Return (x, y) of the center of cell containing provided text 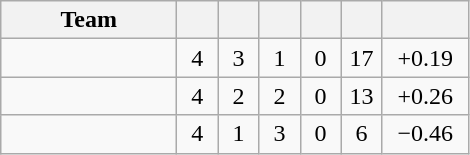
6 (362, 134)
Team (89, 20)
+0.26 (425, 96)
13 (362, 96)
17 (362, 58)
−0.46 (425, 134)
+0.19 (425, 58)
